Find where the given text appears and provide that cell's center as [X, Y] coordinate. 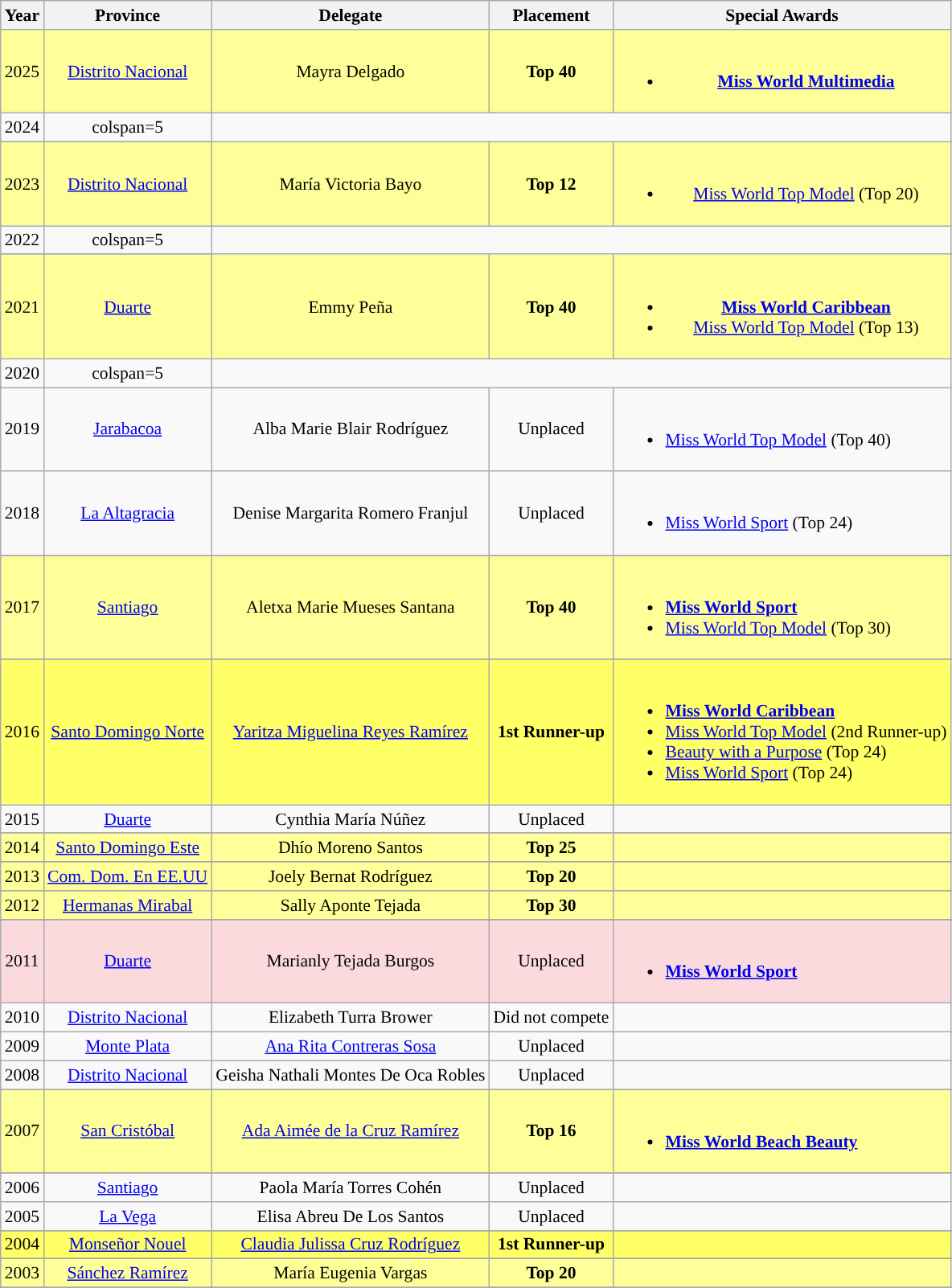
2018 [23, 513]
2017 [23, 608]
2021 [23, 307]
2004 [23, 1245]
2012 [23, 905]
Top 30 [551, 905]
2013 [23, 876]
Emmy Peña [351, 307]
Ana Rita Contreras Sosa [351, 1047]
Monseñor Nouel [127, 1245]
Placement [551, 15]
Elisa Abreu De Los Santos [351, 1216]
2005 [23, 1216]
Top 16 [551, 1131]
Marianly Tejada Burgos [351, 962]
2019 [23, 429]
Hermanas Mirabal [127, 905]
María Victoria Bayo [351, 184]
Com. Dom. En EE.UU [127, 876]
Ada Aimée de la Cruz Ramírez [351, 1131]
2007 [23, 1131]
2015 [23, 819]
Delegate [351, 15]
2008 [23, 1075]
Paola María Torres Cohén [351, 1188]
Top 12 [551, 184]
Miss World SportMiss World Top Model (Top 30) [782, 608]
2025 [23, 72]
Monte Plata [127, 1047]
Yaritza Miguelina Reyes Ramírez [351, 732]
Sally Aponte Tejada [351, 905]
2024 [23, 128]
Did not compete [551, 1018]
Santo Domingo Este [127, 848]
La Altagracia [127, 513]
2016 [23, 732]
2010 [23, 1018]
Sánchez Ramírez [127, 1274]
Miss World CaribbeanMiss World Top Model (Top 13) [782, 307]
2020 [23, 373]
Miss World Multimedia [782, 72]
Cynthia María Núñez [351, 819]
Joely Bernat Rodríguez [351, 876]
La Vega [127, 1216]
2023 [23, 184]
San Cristóbal [127, 1131]
Top 25 [551, 848]
2022 [23, 240]
Miss World CaribbeanMiss World Top Model (2nd Runner-up)Beauty with a Purpose (Top 24)Miss World Sport (Top 24) [782, 732]
Aletxa Marie Mueses Santana [351, 608]
Miss World Top Model (Top 20) [782, 184]
Miss World Beach Beauty [782, 1131]
2006 [23, 1188]
Miss World Sport (Top 24) [782, 513]
Denise Margarita Romero Franjul [351, 513]
Miss World Sport [782, 962]
Geisha Nathali Montes De Oca Robles [351, 1075]
Province [127, 15]
Claudia Julissa Cruz Rodríguez [351, 1245]
2003 [23, 1274]
Mayra Delgado [351, 72]
Jarabacoa [127, 429]
María Eugenia Vargas [351, 1274]
Special Awards [782, 15]
Elizabeth Turra Brower [351, 1018]
2009 [23, 1047]
Santo Domingo Norte [127, 732]
Alba Marie Blair Rodríguez [351, 429]
Year [23, 15]
2011 [23, 962]
Dhío Moreno Santos [351, 848]
Miss World Top Model (Top 40) [782, 429]
2014 [23, 848]
